Output the (X, Y) coordinate of the center of the cell containing the given text.  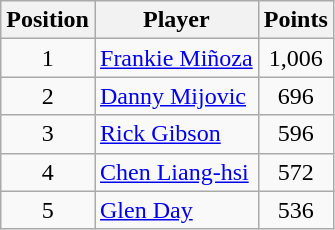
5 (48, 210)
4 (48, 172)
Position (48, 20)
696 (296, 96)
Frankie Miñoza (176, 58)
Chen Liang-hsi (176, 172)
536 (296, 210)
Glen Day (176, 210)
Danny Mijovic (176, 96)
1,006 (296, 58)
Points (296, 20)
3 (48, 134)
2 (48, 96)
Player (176, 20)
1 (48, 58)
596 (296, 134)
Rick Gibson (176, 134)
572 (296, 172)
